Determine the [x, y] coordinate at the center of the cell enclosing the given text.  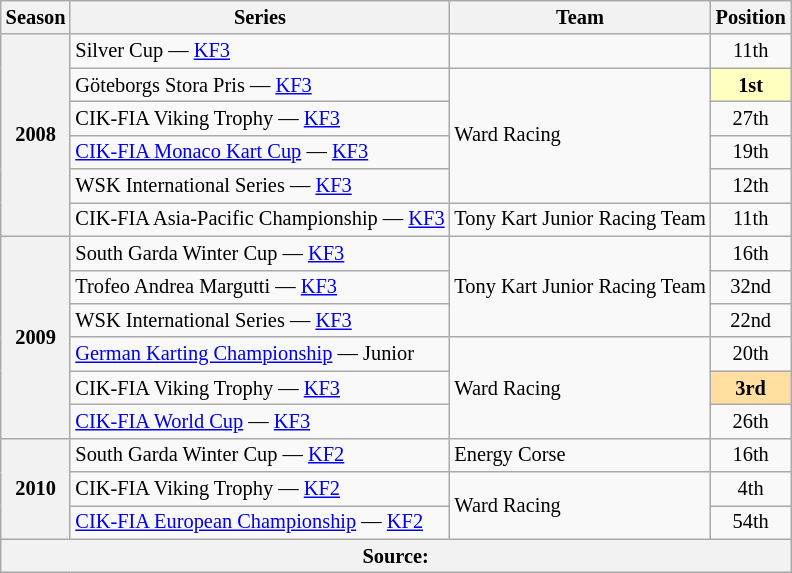
CIK-FIA World Cup — KF3 [260, 421]
1st [751, 85]
54th [751, 522]
CIK-FIA Monaco Kart Cup — KF3 [260, 152]
20th [751, 354]
Season [36, 17]
South Garda Winter Cup — KF3 [260, 253]
South Garda Winter Cup — KF2 [260, 455]
4th [751, 489]
26th [751, 421]
German Karting Championship — Junior [260, 354]
Göteborgs Stora Pris — KF3 [260, 85]
27th [751, 118]
Energy Corse [580, 455]
2008 [36, 135]
CIK-FIA Asia-Pacific Championship — KF3 [260, 219]
2009 [36, 337]
22nd [751, 320]
Series [260, 17]
CIK-FIA Viking Trophy — KF2 [260, 489]
19th [751, 152]
CIK-FIA European Championship — KF2 [260, 522]
12th [751, 186]
Silver Cup — KF3 [260, 51]
Trofeo Andrea Margutti — KF3 [260, 287]
3rd [751, 388]
Team [580, 17]
32nd [751, 287]
Source: [396, 556]
Position [751, 17]
2010 [36, 488]
